Pinpoint the cell where the given text exists, returning its [x, y] midpoint coordinate. 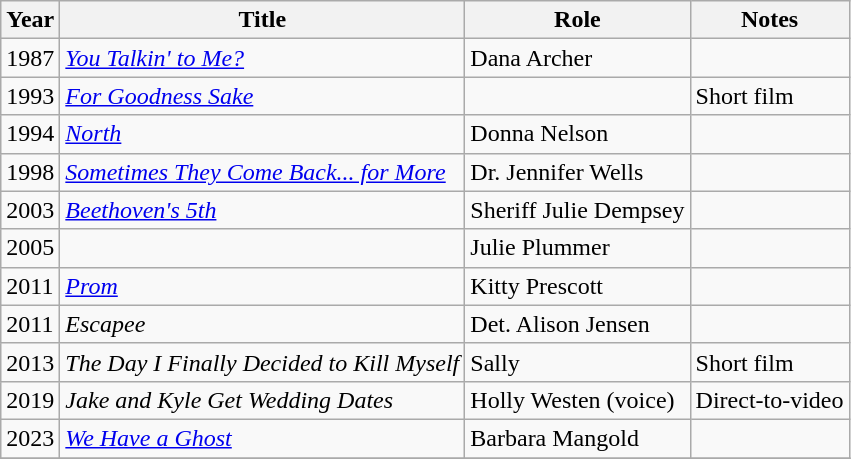
Jake and Kyle Get Wedding Dates [262, 400]
Dr. Jennifer Wells [578, 172]
2003 [30, 210]
1993 [30, 96]
1998 [30, 172]
Prom [262, 286]
Beethoven's 5th [262, 210]
You Talkin' to Me? [262, 58]
Kitty Prescott [578, 286]
Sometimes They Come Back... for More [262, 172]
For Goodness Sake [262, 96]
Notes [770, 20]
Donna Nelson [578, 134]
The Day I Finally Decided to Kill Myself [262, 362]
2023 [30, 438]
Julie Plummer [578, 248]
Direct-to-video [770, 400]
1994 [30, 134]
Title [262, 20]
2005 [30, 248]
Year [30, 20]
Holly Westen (voice) [578, 400]
Det. Alison Jensen [578, 324]
We Have a Ghost [262, 438]
Role [578, 20]
Barbara Mangold [578, 438]
1987 [30, 58]
2019 [30, 400]
Escapee [262, 324]
Dana Archer [578, 58]
North [262, 134]
2013 [30, 362]
Sheriff Julie Dempsey [578, 210]
Sally [578, 362]
